Extract the (x, y) coordinate from the center of the cell holding the provided text.  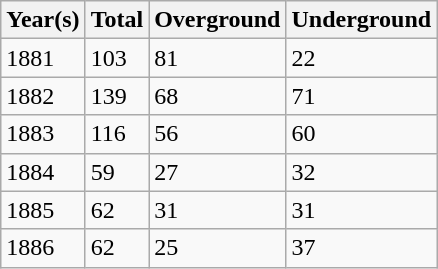
1884 (43, 172)
60 (362, 134)
1886 (43, 248)
56 (218, 134)
116 (117, 134)
37 (362, 248)
81 (218, 58)
103 (117, 58)
1885 (43, 210)
27 (218, 172)
25 (218, 248)
59 (117, 172)
Underground (362, 20)
32 (362, 172)
139 (117, 96)
1881 (43, 58)
71 (362, 96)
1882 (43, 96)
Year(s) (43, 20)
1883 (43, 134)
Overground (218, 20)
Total (117, 20)
68 (218, 96)
22 (362, 58)
